Identify which cell holds the provided text, then report its [X, Y] central coordinate. 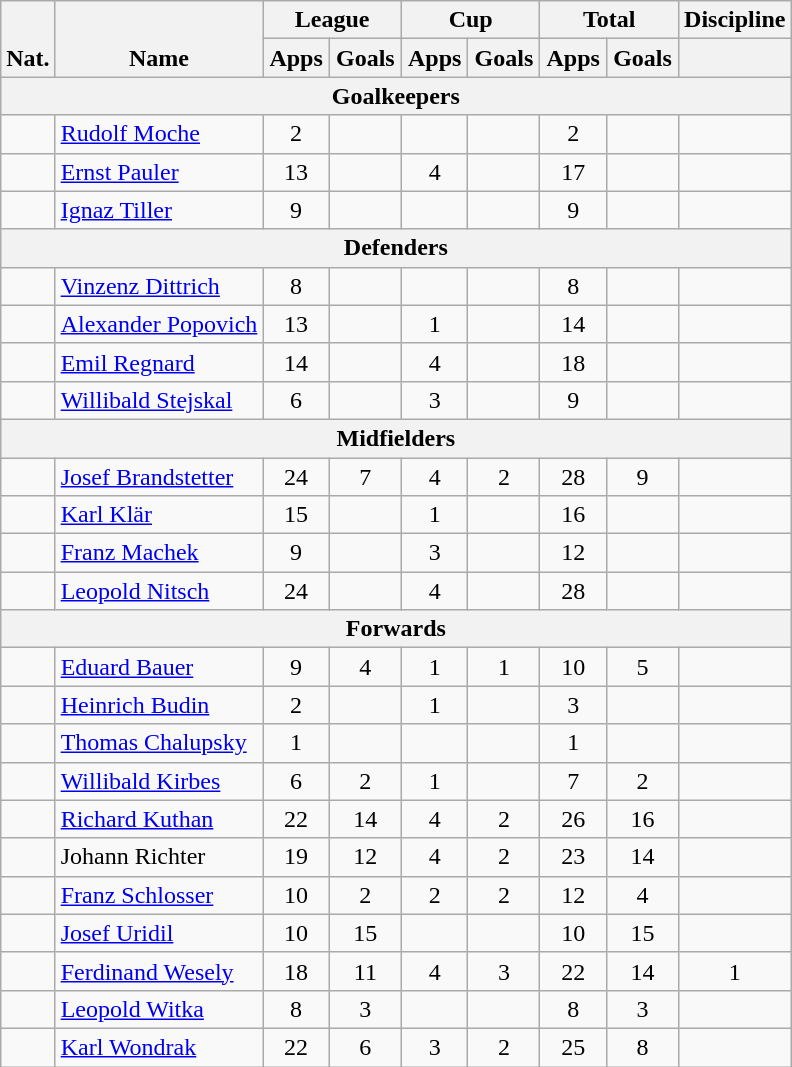
Eduard Bauer [159, 667]
Josef Brandstetter [159, 477]
Vinzenz Dittrich [159, 286]
Richard Kuthan [159, 819]
Josef Uridil [159, 933]
Ferdinand Wesely [159, 971]
Thomas Chalupsky [159, 743]
Total [610, 20]
19 [296, 857]
Rudolf Moche [159, 134]
Discipline [735, 20]
25 [574, 1047]
Midfielders [396, 438]
Emil Regnard [159, 362]
Forwards [396, 629]
Goalkeepers [396, 96]
Franz Schlosser [159, 895]
Heinrich Budin [159, 705]
Name [159, 39]
26 [574, 819]
Ernst Pauler [159, 172]
Alexander Popovich [159, 324]
Franz Machek [159, 553]
Johann Richter [159, 857]
Nat. [28, 39]
23 [574, 857]
Leopold Nitsch [159, 591]
Ignaz Tiller [159, 210]
League [332, 20]
Cup [470, 20]
Karl Klär [159, 515]
Karl Wondrak [159, 1047]
11 [365, 971]
Defenders [396, 248]
17 [574, 172]
Willibald Stejskal [159, 400]
5 [642, 667]
Leopold Witka [159, 1009]
Willibald Kirbes [159, 781]
